Capture the cell that displays the provided text and extract its [X, Y] central coordinate. 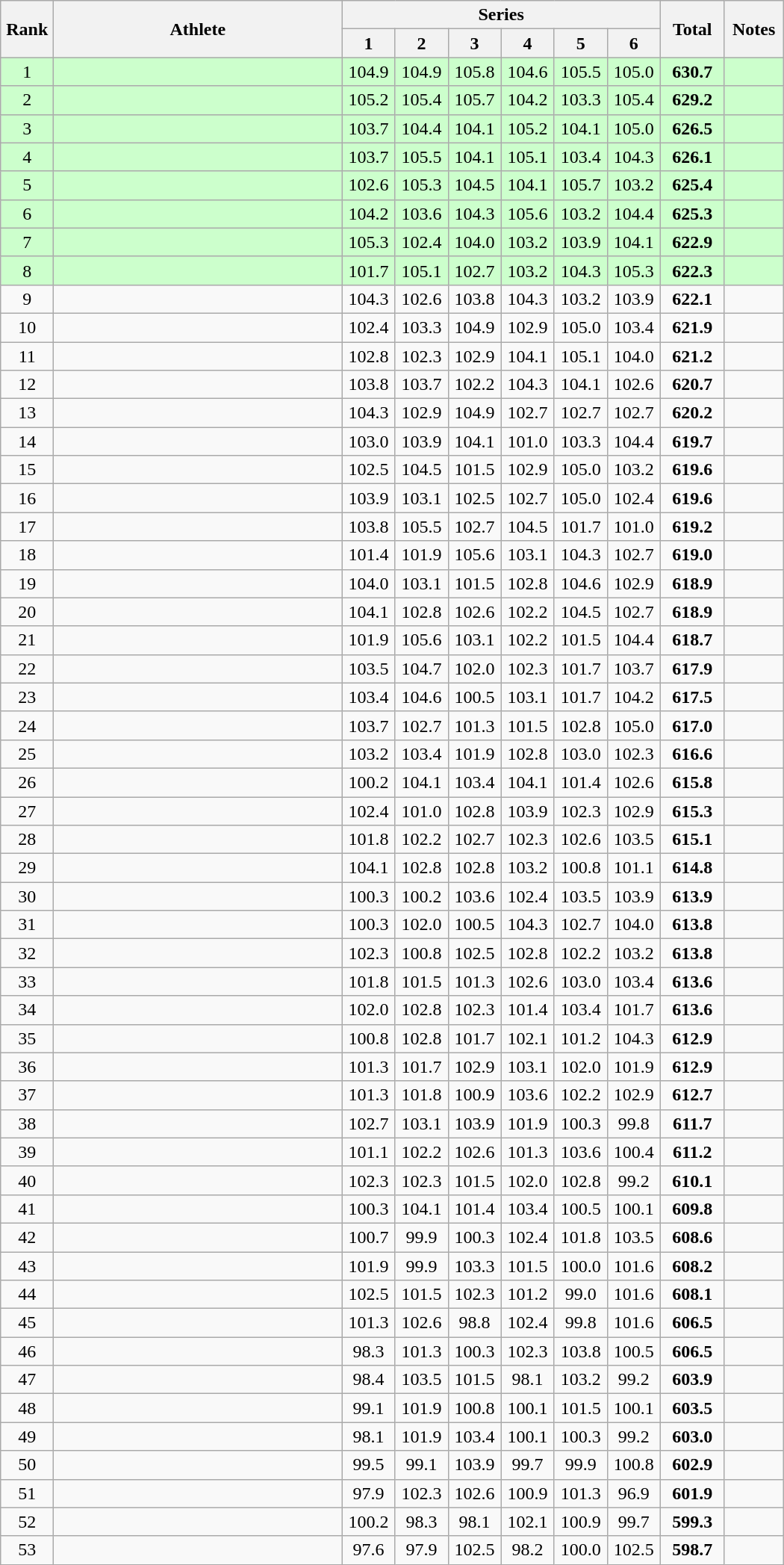
19 [27, 583]
44 [27, 1295]
608.2 [692, 1266]
98.8 [475, 1323]
626.5 [692, 128]
8 [27, 270]
610.1 [692, 1180]
32 [27, 953]
46 [27, 1351]
Notes [754, 29]
603.0 [692, 1437]
10 [27, 327]
9 [27, 299]
602.9 [692, 1465]
12 [27, 385]
15 [27, 470]
611.7 [692, 1124]
11 [27, 356]
621.9 [692, 327]
18 [27, 555]
612.7 [692, 1095]
36 [27, 1067]
608.1 [692, 1295]
22 [27, 669]
23 [27, 697]
629.2 [692, 100]
47 [27, 1380]
24 [27, 725]
34 [27, 1010]
99.5 [369, 1465]
29 [27, 868]
40 [27, 1180]
Total [692, 29]
100.7 [369, 1237]
43 [27, 1266]
619.0 [692, 555]
630.7 [692, 72]
Series [501, 15]
42 [27, 1237]
615.3 [692, 811]
13 [27, 413]
619.7 [692, 441]
99.0 [581, 1295]
48 [27, 1408]
625.4 [692, 185]
616.6 [692, 754]
33 [27, 982]
100.4 [633, 1152]
620.7 [692, 385]
26 [27, 782]
619.2 [692, 527]
609.8 [692, 1209]
7 [27, 242]
30 [27, 896]
28 [27, 840]
49 [27, 1437]
27 [27, 811]
617.9 [692, 669]
617.0 [692, 725]
603.5 [692, 1408]
98.4 [369, 1380]
611.2 [692, 1152]
598.7 [692, 1550]
601.9 [692, 1493]
35 [27, 1038]
625.3 [692, 214]
50 [27, 1465]
98.2 [527, 1550]
626.1 [692, 157]
96.9 [633, 1493]
Athlete [198, 29]
Rank [27, 29]
615.1 [692, 840]
617.5 [692, 697]
21 [27, 640]
104.7 [421, 669]
599.3 [692, 1522]
38 [27, 1124]
37 [27, 1095]
613.9 [692, 896]
17 [27, 527]
25 [27, 754]
45 [27, 1323]
31 [27, 925]
615.8 [692, 782]
53 [27, 1550]
622.9 [692, 242]
608.6 [692, 1237]
16 [27, 498]
620.2 [692, 413]
618.7 [692, 640]
20 [27, 612]
105.8 [475, 72]
39 [27, 1152]
603.9 [692, 1380]
622.1 [692, 299]
614.8 [692, 868]
52 [27, 1522]
41 [27, 1209]
14 [27, 441]
97.6 [369, 1550]
621.2 [692, 356]
622.3 [692, 270]
51 [27, 1493]
